Output the [x, y] coordinate of the center of the cell containing the given text.  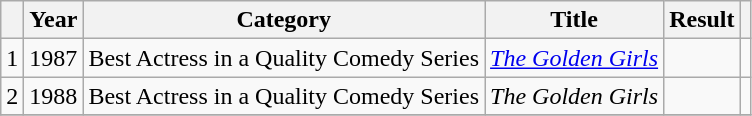
Result [702, 20]
Category [284, 20]
1987 [54, 58]
1 [12, 58]
1988 [54, 96]
2 [12, 96]
Year [54, 20]
Title [574, 20]
